Search for the cell housing the specified text and yield its [X, Y] center coordinate. 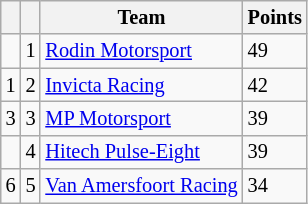
Van Amersfoort Racing [141, 186]
Points [275, 17]
MP Motorsport [141, 118]
Hitech Pulse-Eight [141, 152]
Rodin Motorsport [141, 51]
42 [275, 85]
Team [141, 17]
34 [275, 186]
2 [31, 85]
Invicta Racing [141, 85]
6 [11, 186]
4 [31, 152]
5 [31, 186]
49 [275, 51]
